Pinpoint the cell where the given text exists, returning its [x, y] midpoint coordinate. 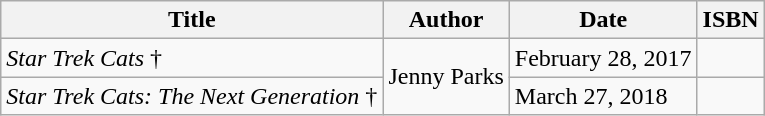
Title [192, 20]
Jenny Parks [446, 77]
Date [603, 20]
Author [446, 20]
March 27, 2018 [603, 96]
Star Trek Cats: The Next Generation † [192, 96]
February 28, 2017 [603, 58]
Star Trek Cats † [192, 58]
ISBN [730, 20]
